Detect which cell encompasses the target text, then output its [x, y] center coordinate. 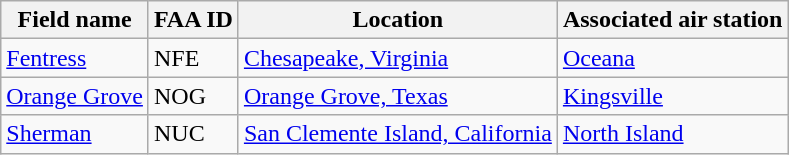
FAA ID [193, 20]
San Clemente Island, California [398, 134]
Orange Grove [75, 96]
Kingsville [672, 96]
Orange Grove, Texas [398, 96]
Location [398, 20]
Oceana [672, 58]
NOG [193, 96]
Chesapeake, Virginia [398, 58]
Fentress [75, 58]
Associated air station [672, 20]
NFE [193, 58]
NUC [193, 134]
Field name [75, 20]
North Island [672, 134]
Sherman [75, 134]
